Identify which cell holds the provided text, then report its [x, y] central coordinate. 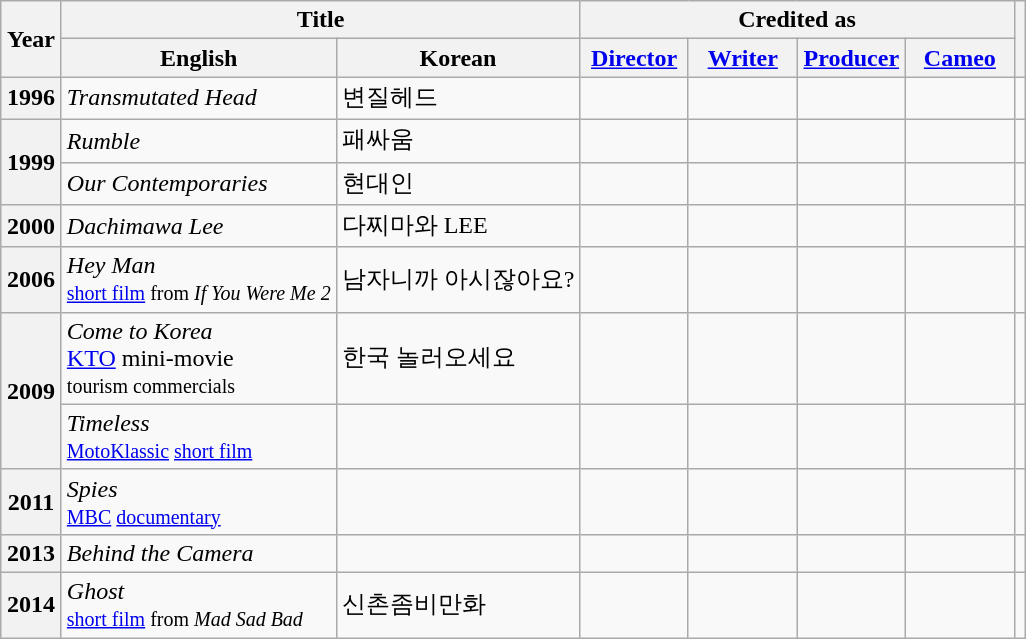
Rumble [198, 140]
Behind the Camera [198, 553]
2014 [32, 604]
Ghostshort film from Mad Sad Bad [198, 604]
신촌좀비만화 [458, 604]
2009 [32, 390]
Transmutated Head [198, 98]
TimelessMotoKlassic short film [198, 436]
2000 [32, 226]
Dachimawa Lee [198, 226]
Credited as [797, 20]
Come to KoreaKTO mini-movietourism commercials [198, 358]
Hey Manshort film from If You Were Me 2 [198, 280]
1999 [32, 162]
1996 [32, 98]
Title [320, 20]
Our Contemporaries [198, 184]
SpiesMBC documentary [198, 502]
변질헤드 [458, 98]
2011 [32, 502]
2013 [32, 553]
남자니까 아시잖아요? [458, 280]
현대인 [458, 184]
패싸움 [458, 140]
다찌마와 LEE [458, 226]
한국 놀러오세요 [458, 358]
Cameo [960, 58]
Year [32, 39]
Writer [742, 58]
2006 [32, 280]
Korean [458, 58]
Director [634, 58]
Producer [852, 58]
English [198, 58]
